Locate the cell with the specified text and output its [X, Y] center coordinate. 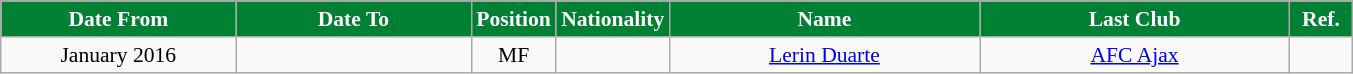
Date From [118, 19]
Date To [354, 19]
Position [514, 19]
AFC Ajax [1135, 55]
Lerin Duarte [824, 55]
Name [824, 19]
Last Club [1135, 19]
MF [514, 55]
Nationality [612, 19]
Ref. [1322, 19]
January 2016 [118, 55]
